Scan for the cell matching the given text and deliver its [x, y] coordinate at center. 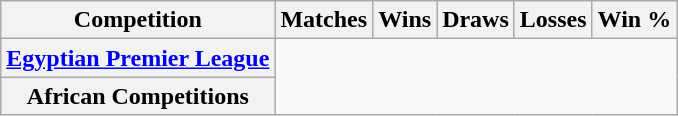
Win % [634, 20]
Competition [138, 20]
Draws [476, 20]
Egyptian Premier League [138, 58]
Wins [405, 20]
African Competitions [138, 96]
Losses [553, 20]
Matches [324, 20]
